Search for the cell housing the specified text and yield its (x, y) center coordinate. 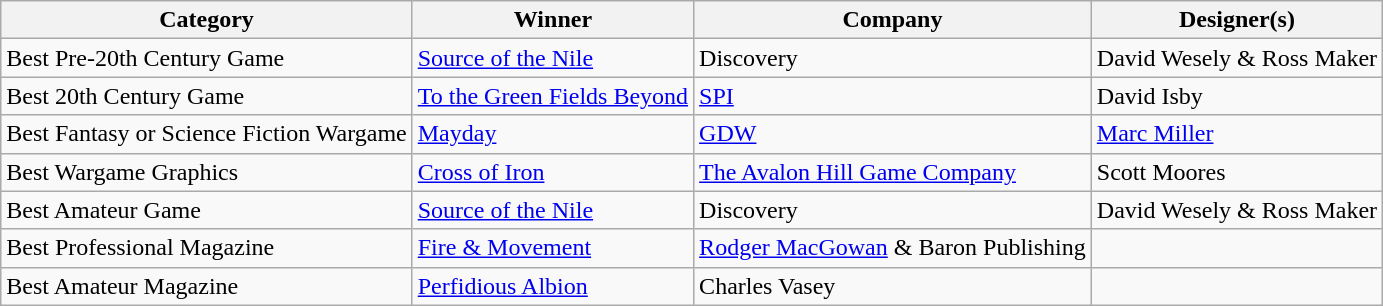
Rodger MacGowan & Baron Publishing (893, 248)
Company (893, 20)
The Avalon Hill Game Company (893, 172)
Best Amateur Magazine (206, 286)
Best Professional Magazine (206, 248)
Category (206, 20)
Mayday (552, 134)
Best Fantasy or Science Fiction Wargame (206, 134)
GDW (893, 134)
SPI (893, 96)
Best 20th Century Game (206, 96)
Winner (552, 20)
Best Wargame Graphics (206, 172)
Scott Moores (1236, 172)
Fire & Movement (552, 248)
To the Green Fields Beyond (552, 96)
David Isby (1236, 96)
Best Amateur Game (206, 210)
Perfidious Albion (552, 286)
Marc Miller (1236, 134)
Charles Vasey (893, 286)
Cross of Iron (552, 172)
Designer(s) (1236, 20)
Best Pre-20th Century Game (206, 58)
